Pinpoint the cell where the given text exists, returning its (X, Y) midpoint coordinate. 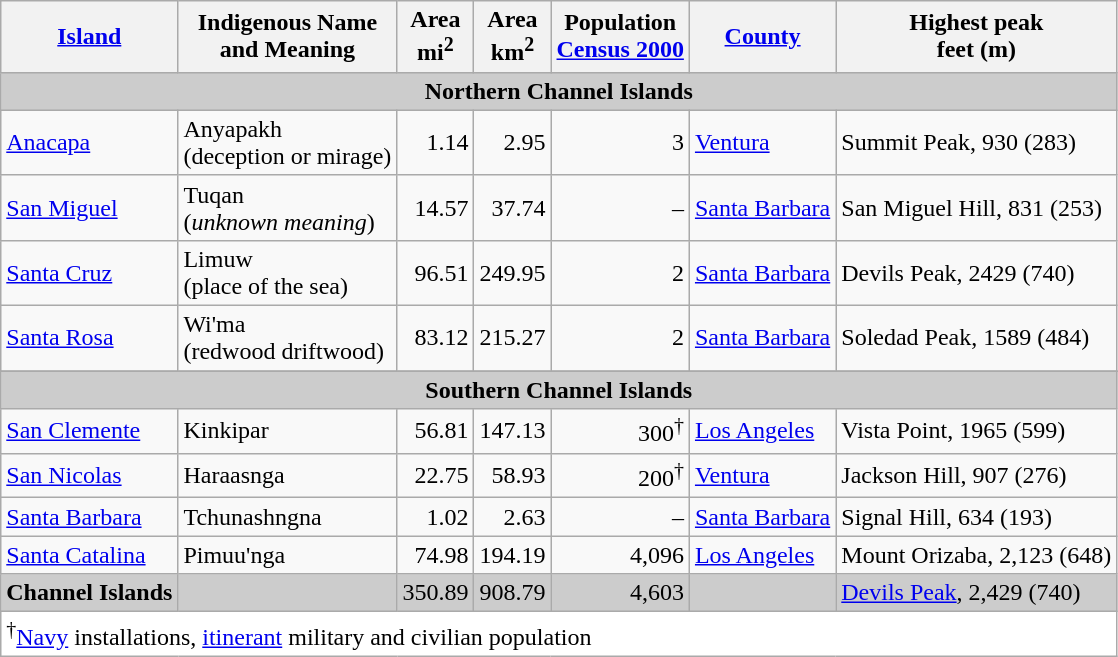
San Miguel (90, 208)
249.95 (512, 272)
Santa Cruz (90, 272)
Devils Peak, 2429 (740) (976, 272)
2.63 (512, 517)
Devils Peak, 2,429 (740) (976, 593)
Summit Peak, 930 (283) (976, 142)
PopulationCensus 2000 (620, 37)
Kinkipar (288, 432)
200† (620, 476)
Santa Rosa (90, 338)
96.51 (436, 272)
Southern Channel Islands (559, 390)
Limuw(place of the sea) (288, 272)
350.89 (436, 593)
San Clemente (90, 432)
Soledad Peak, 1589 (484) (976, 338)
San Miguel Hill, 831 (253) (976, 208)
Tuqan(unknown meaning) (288, 208)
Areami2 (436, 37)
3 (620, 142)
83.12 (436, 338)
215.27 (512, 338)
37.74 (512, 208)
Haraasnga (288, 476)
San Nicolas (90, 476)
Wi'ma(redwood driftwood) (288, 338)
Indigenous Name and Meaning (288, 37)
Jackson Hill, 907 (276) (976, 476)
Highest peakfeet (m) (976, 37)
4,603 (620, 593)
1.02 (436, 517)
Anyapakh(deception or mirage) (288, 142)
14.57 (436, 208)
908.79 (512, 593)
Mount Orizaba, 2,123 (648) (976, 555)
Santa Catalina (90, 555)
Tchunashngna (288, 517)
1.14 (436, 142)
Vista Point, 1965 (599) (976, 432)
Pimuu'nga (288, 555)
Areakm2 (512, 37)
†Navy installations, itinerant military and civilian population (559, 634)
56.81 (436, 432)
Island (90, 37)
Northern Channel Islands (559, 91)
300† (620, 432)
County (762, 37)
147.13 (512, 432)
Signal Hill, 634 (193) (976, 517)
58.93 (512, 476)
Channel Islands (90, 593)
Anacapa (90, 142)
2.95 (512, 142)
194.19 (512, 555)
4,096 (620, 555)
74.98 (436, 555)
22.75 (436, 476)
